Detect which cell encompasses the target text, then output its [X, Y] center coordinate. 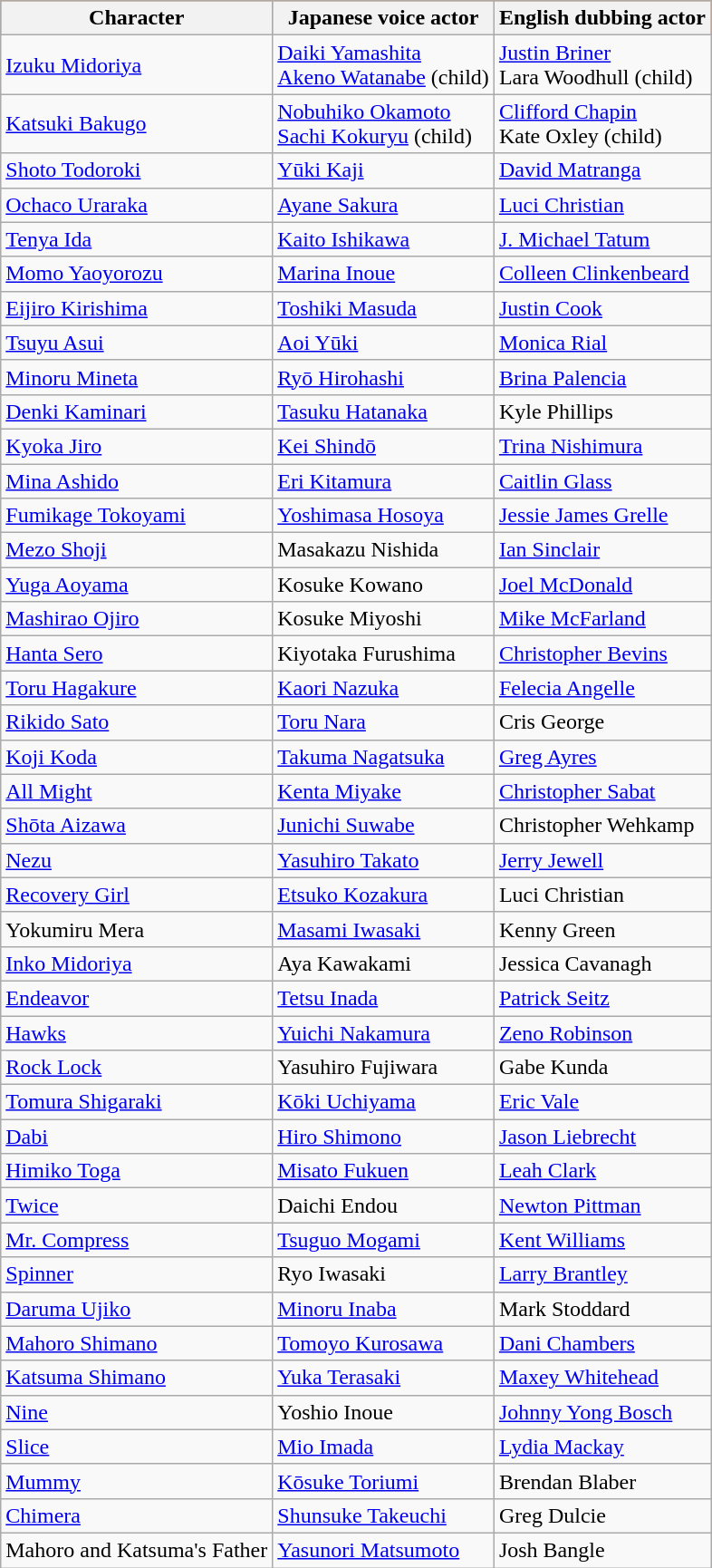
Recovery Girl [137, 895]
J. Michael Tatum [601, 239]
Yasuhiro Fujiwara [384, 1068]
Yokumiru Mera [137, 929]
Ochaco Uraraka [137, 205]
Caitlin Glass [601, 481]
Daruma Ujiko [137, 1309]
Toru Hagakure [137, 688]
Larry Brantley [601, 1274]
Kaori Nazuka [384, 688]
Eri Kitamura [384, 481]
Clifford ChapinKate Oxley (child) [601, 123]
Minoru Inaba [384, 1309]
Mummy [137, 1481]
Tenya Ida [137, 239]
Dani Chambers [601, 1343]
David Matranga [601, 170]
Slice [137, 1447]
Kōki Uchiyama [384, 1102]
Toshiki Masuda [384, 308]
Mina Ashido [137, 481]
Yūki Kaji [384, 170]
Yasuhiro Takato [384, 860]
Ayane Sakura [384, 205]
Jessica Cavanagh [601, 963]
Kenta Miyake [384, 791]
Shoto Todoroki [137, 170]
Nezu [137, 860]
Felecia Angelle [601, 688]
Daiki YamashitaAkeno Watanabe (child) [384, 65]
Yoshimasa Hosoya [384, 516]
Newton Pittman [601, 1205]
Yoshio Inoue [384, 1412]
Koji Koda [137, 757]
Shōta Aizawa [137, 826]
Marina Inoue [384, 274]
Rikido Sato [137, 722]
Ryō Hirohashi [384, 377]
Mezo Shoji [137, 550]
Kenny Green [601, 929]
Tetsu Inada [384, 998]
Yasunori Matsumoto [384, 1550]
Jason Liebrecht [601, 1137]
Daichi Endou [384, 1205]
Greg Dulcie [601, 1515]
Aoi Yūki [384, 343]
Mahoro Shimano [137, 1343]
Shunsuke Takeuchi [384, 1515]
Cris George [601, 722]
Tasuku Hatanaka [384, 411]
Minoru Mineta [137, 377]
Mike McFarland [601, 619]
Chimera [137, 1515]
Mahoro and Katsuma's Father [137, 1550]
Leah Clark [601, 1171]
Himiko Toga [137, 1171]
Kōsuke Toriumi [384, 1481]
Nine [137, 1412]
Endeavor [137, 998]
Kyoka Jiro [137, 446]
Hawks [137, 1032]
Momo Yaoyorozu [137, 274]
Yuka Terasaki [384, 1378]
Kiyotaka Furushima [384, 653]
Hiro Shimono [384, 1137]
Fumikage Tokoyami [137, 516]
Yuga Aoyama [137, 585]
Kent Williams [601, 1240]
Patrick Seitz [601, 998]
Colleen Clinkenbeard [601, 274]
Christopher Sabat [601, 791]
Japanese voice actor [384, 18]
Brina Palencia [601, 377]
Masami Iwasaki [384, 929]
Justin Cook [601, 308]
Junichi Suwabe [384, 826]
Jerry Jewell [601, 860]
Inko Midoriya [137, 963]
Nobuhiko OkamotoSachi Kokuryu (child) [384, 123]
Hanta Sero [137, 653]
Character [137, 18]
Christopher Wehkamp [601, 826]
Tsuyu Asui [137, 343]
Etsuko Kozakura [384, 895]
Zeno Robinson [601, 1032]
Eijiro Kirishima [137, 308]
Mashirao Ojiro [137, 619]
Izuku Midoriya [137, 65]
Johnny Yong Bosch [601, 1412]
Kei Shindō [384, 446]
Rock Lock [137, 1068]
Mark Stoddard [601, 1309]
Jessie James Grelle [601, 516]
Aya Kawakami [384, 963]
Kosuke Kowano [384, 585]
Dabi [137, 1137]
Justin BrinerLara Woodhull (child) [601, 65]
Trina Nishimura [601, 446]
Brendan Blaber [601, 1481]
English dubbing actor [601, 18]
Mio Imada [384, 1447]
All Might [137, 791]
Katsuki Bakugo [137, 123]
Kaito Ishikawa [384, 239]
Kyle Phillips [601, 411]
Spinner [137, 1274]
Ryo Iwasaki [384, 1274]
Josh Bangle [601, 1550]
Kosuke Miyoshi [384, 619]
Gabe Kunda [601, 1068]
Tsuguo Mogami [384, 1240]
Mr. Compress [137, 1240]
Greg Ayres [601, 757]
Denki Kaminari [137, 411]
Ian Sinclair [601, 550]
Joel McDonald [601, 585]
Tomoyo Kurosawa [384, 1343]
Toru Nara [384, 722]
Misato Fukuen [384, 1171]
Masakazu Nishida [384, 550]
Eric Vale [601, 1102]
Twice [137, 1205]
Lydia Mackay [601, 1447]
Yuichi Nakamura [384, 1032]
Monica Rial [601, 343]
Takuma Nagatsuka [384, 757]
Tomura Shigaraki [137, 1102]
Katsuma Shimano [137, 1378]
Christopher Bevins [601, 653]
Maxey Whitehead [601, 1378]
